Capture the cell that displays the provided text and extract its [x, y] central coordinate. 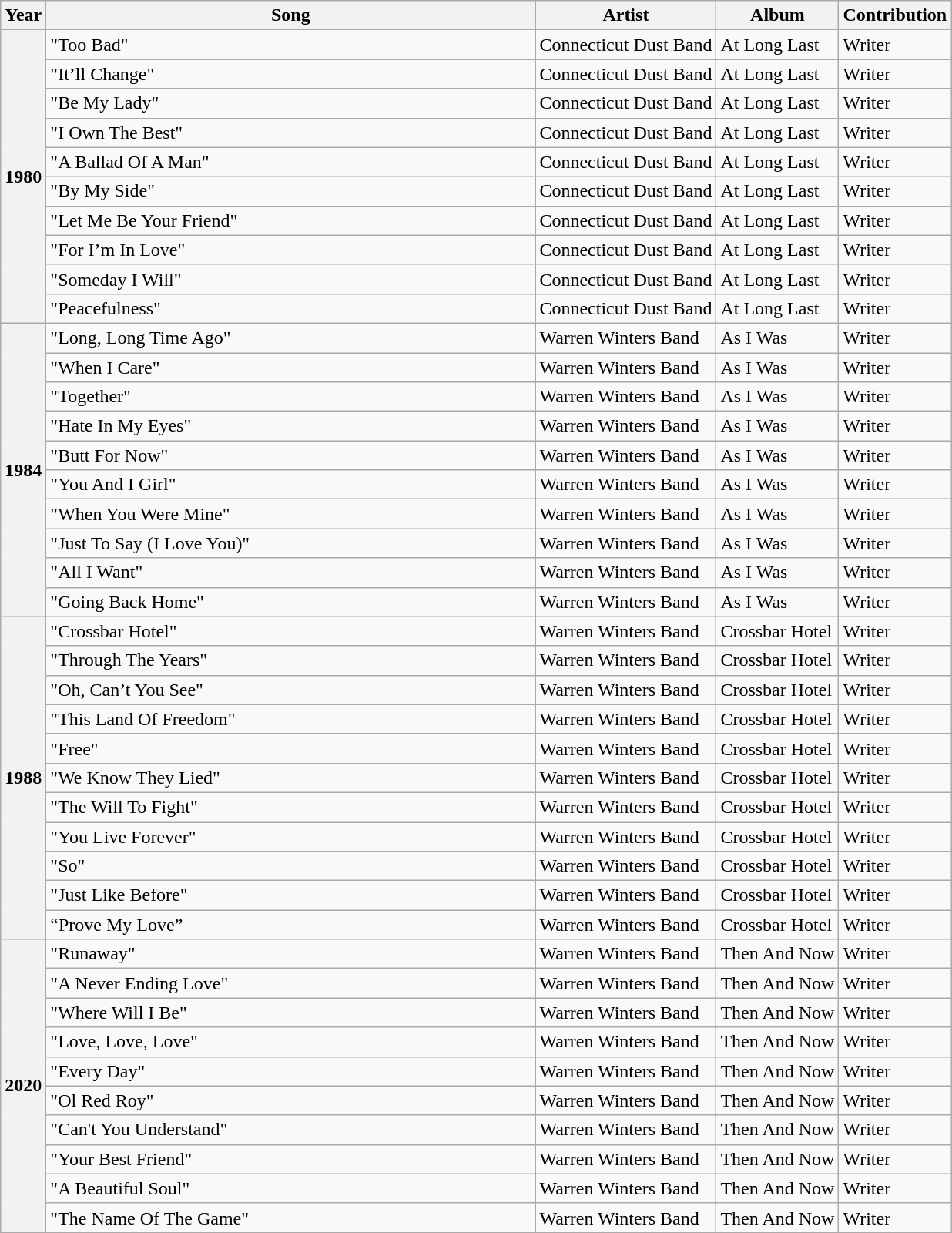
"Your Best Friend" [291, 1159]
"Be My Lady" [291, 103]
1980 [23, 177]
"Free" [291, 748]
"Together" [291, 397]
"Just To Say (I Love You)" [291, 543]
"Just Like Before" [291, 895]
"So" [291, 866]
"Too Bad" [291, 45]
"Hate In My Eyes" [291, 426]
"I Own The Best" [291, 133]
"All I Want" [291, 573]
"Crossbar Hotel" [291, 631]
"The Will To Fight" [291, 807]
"Someday I Will" [291, 279]
"Ol Red Roy" [291, 1100]
"When I Care" [291, 368]
Album [778, 15]
"Runaway" [291, 954]
"Peacefulness" [291, 308]
"Can't You Understand" [291, 1130]
"A Beautiful Soul" [291, 1188]
"You And I Girl" [291, 485]
"Oh, Can’t You See" [291, 690]
"We Know They Lied" [291, 778]
"The Name Of The Game" [291, 1218]
"Butt For Now" [291, 455]
"For I’m In Love" [291, 250]
1988 [23, 778]
"A Never Ending Love" [291, 983]
Artist [625, 15]
Song [291, 15]
"You Live Forever" [291, 836]
"A Ballad Of A Man" [291, 162]
"Let Me Be Your Friend" [291, 220]
"Where Will I Be" [291, 1013]
"By My Side" [291, 191]
"When You Were Mine" [291, 514]
“Prove My Love” [291, 925]
"This Land Of Freedom" [291, 719]
"Every Day" [291, 1071]
"Love, Love, Love" [291, 1042]
"It’ll Change" [291, 74]
"Long, Long Time Ago" [291, 338]
Year [23, 15]
2020 [23, 1087]
1984 [23, 470]
Contribution [895, 15]
"Going Back Home" [291, 602]
"Through The Years" [291, 660]
